Output the [X, Y] coordinate of the center of the cell containing the given text.  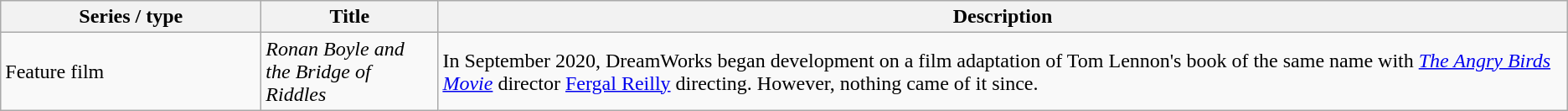
Title [350, 17]
Description [1003, 17]
Feature film [131, 71]
Series / type [131, 17]
Ronan Boyle and the Bridge of Riddles [350, 71]
